Search for the cell housing the specified text and yield its (X, Y) center coordinate. 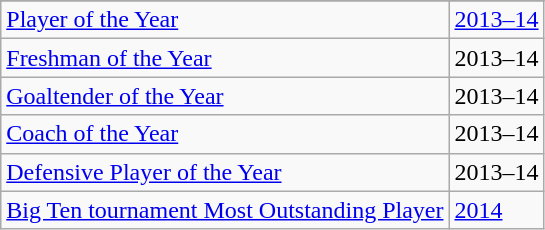
Big Ten tournament Most Outstanding Player (225, 210)
Coach of the Year (225, 134)
2014 (496, 210)
Defensive Player of the Year (225, 172)
Goaltender of the Year (225, 96)
Player of the Year (225, 20)
Freshman of the Year (225, 58)
